Return the [X, Y] coordinate for the center point of the cell that contains the specified text.  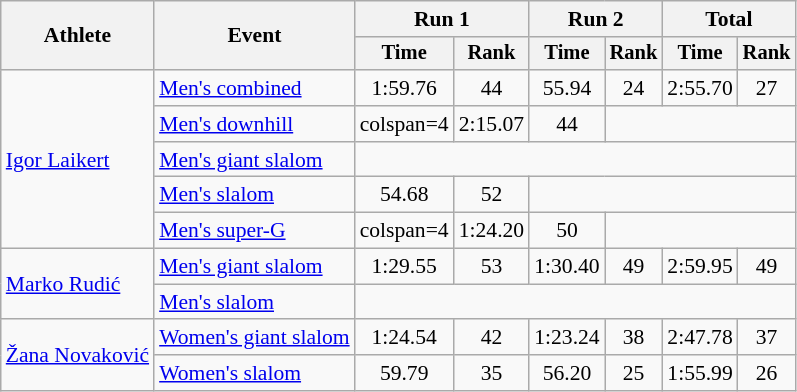
1:59.76 [404, 88]
Total [728, 19]
2:59.95 [700, 267]
59.79 [404, 373]
37 [767, 338]
53 [492, 267]
54.68 [404, 195]
Igor Laikert [78, 159]
1:24.20 [492, 231]
Marko Rudić [78, 284]
2:47.78 [700, 338]
1:24.54 [404, 338]
26 [767, 373]
27 [767, 88]
42 [492, 338]
38 [634, 338]
56.20 [566, 373]
2:15.07 [492, 124]
35 [492, 373]
24 [634, 88]
Run 2 [596, 19]
Women's slalom [254, 373]
1:29.55 [404, 267]
Run 1 [442, 19]
Men's super-G [254, 231]
52 [492, 195]
1:30.40 [566, 267]
1:55.99 [700, 373]
Event [254, 36]
Men's downhill [254, 124]
Žana Novaković [78, 356]
Athlete [78, 36]
Women's giant slalom [254, 338]
2:55.70 [700, 88]
25 [634, 373]
Men's combined [254, 88]
1:23.24 [566, 338]
55.94 [566, 88]
50 [566, 231]
